Capture the cell that displays the provided text and extract its (X, Y) central coordinate. 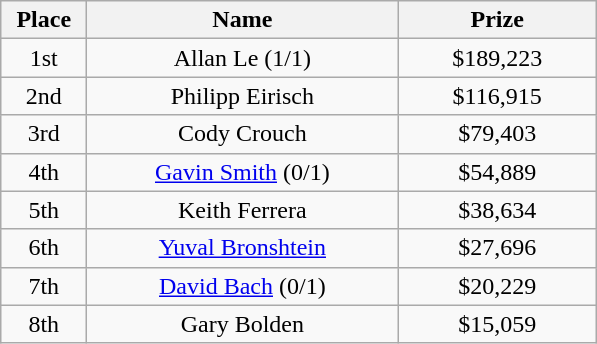
8th (44, 324)
6th (44, 248)
$189,223 (498, 58)
Gary Bolden (242, 324)
$27,696 (498, 248)
Name (242, 20)
$54,889 (498, 172)
2nd (44, 96)
4th (44, 172)
Cody Crouch (242, 134)
Allan Le (1/1) (242, 58)
Prize (498, 20)
$15,059 (498, 324)
$79,403 (498, 134)
David Bach (0/1) (242, 286)
$116,915 (498, 96)
Philipp Eirisch (242, 96)
Keith Ferrera (242, 210)
7th (44, 286)
1st (44, 58)
$20,229 (498, 286)
5th (44, 210)
Gavin Smith (0/1) (242, 172)
Place (44, 20)
Yuval Bronshtein (242, 248)
$38,634 (498, 210)
3rd (44, 134)
